Provide the [x, y] coordinate of the cell's center where the given text is located.  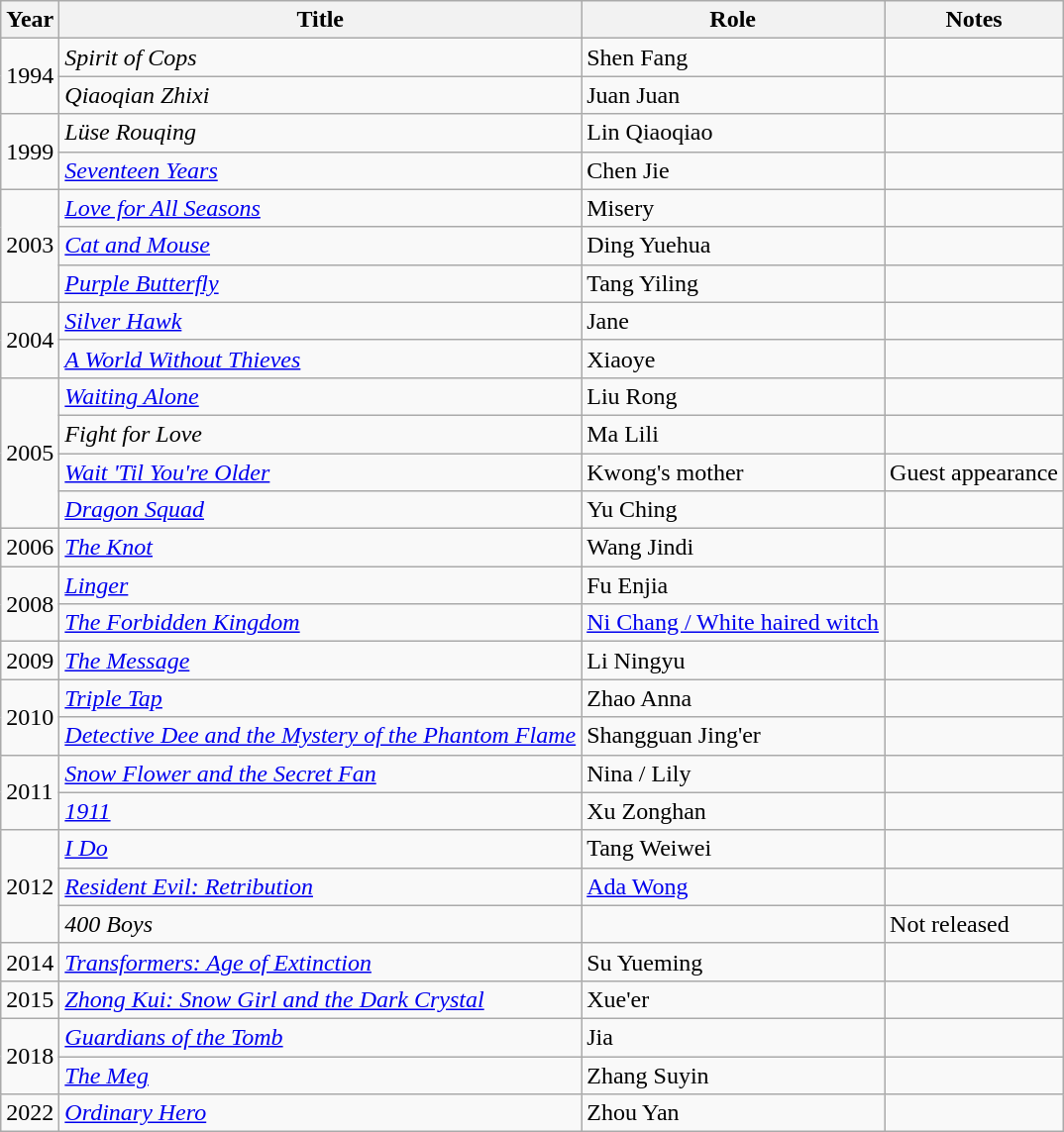
2003 [30, 246]
2015 [30, 999]
I Do [321, 849]
The Message [321, 661]
Dragon Squad [321, 510]
Waiting Alone [321, 396]
The Meg [321, 1075]
2004 [30, 340]
Qiaoqian Zhixi [321, 95]
The Forbidden Kingdom [321, 623]
Not released [975, 924]
Ding Yuehua [733, 246]
Role [733, 20]
Chen Jie [733, 170]
Wait 'Til You're Older [321, 472]
2006 [30, 548]
2008 [30, 604]
Misery [733, 208]
Notes [975, 20]
2011 [30, 792]
Snow Flower and the Secret Fan [321, 773]
Spirit of Cops [321, 57]
Jia [733, 1037]
Lin Qiaoqiao [733, 133]
Guest appearance [975, 472]
A World Without Thieves [321, 359]
Ordinary Hero [321, 1113]
The Knot [321, 548]
Guardians of the Tomb [321, 1037]
Cat and Mouse [321, 246]
Ma Lili [733, 434]
Transformers: Age of Extinction [321, 962]
Liu Rong [733, 396]
2010 [30, 717]
2012 [30, 886]
2014 [30, 962]
Li Ningyu [733, 661]
Jane [733, 321]
Tang Weiwei [733, 849]
Kwong's mother [733, 472]
2018 [30, 1056]
Fu Enjia [733, 585]
Resident Evil: Retribution [321, 886]
Linger [321, 585]
Ni Chang / White haired witch [733, 623]
Year [30, 20]
Zhong Kui: Snow Girl and the Dark Crystal [321, 999]
Tang Yiling [733, 283]
Shangguan Jing'er [733, 736]
Xiaoye [733, 359]
2022 [30, 1113]
1911 [321, 811]
Shen Fang [733, 57]
Fight for Love [321, 434]
Seventeen Years [321, 170]
Nina / Lily [733, 773]
2005 [30, 453]
Zhou Yan [733, 1113]
2009 [30, 661]
Lüse Rouqing [321, 133]
Xue'er [733, 999]
1994 [30, 76]
Purple Butterfly [321, 283]
Juan Juan [733, 95]
Silver Hawk [321, 321]
400 Boys [321, 924]
Wang Jindi [733, 548]
Su Yueming [733, 962]
Yu Ching [733, 510]
Ada Wong [733, 886]
Triple Tap [321, 698]
1999 [30, 152]
Love for All Seasons [321, 208]
Zhang Suyin [733, 1075]
Xu Zonghan [733, 811]
Detective Dee and the Mystery of the Phantom Flame [321, 736]
Title [321, 20]
Zhao Anna [733, 698]
